Find where the given text appears and provide that cell's center as [x, y] coordinate. 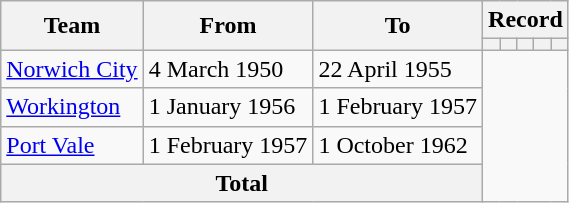
From [228, 26]
1 October 1962 [398, 145]
22 April 1955 [398, 69]
Team [72, 26]
Record [526, 20]
Workington [72, 107]
Norwich City [72, 69]
To [398, 26]
Port Vale [72, 145]
Total [242, 183]
4 March 1950 [228, 69]
1 January 1956 [228, 107]
